Determine the (x, y) coordinate at the center of the cell enclosing the given text.  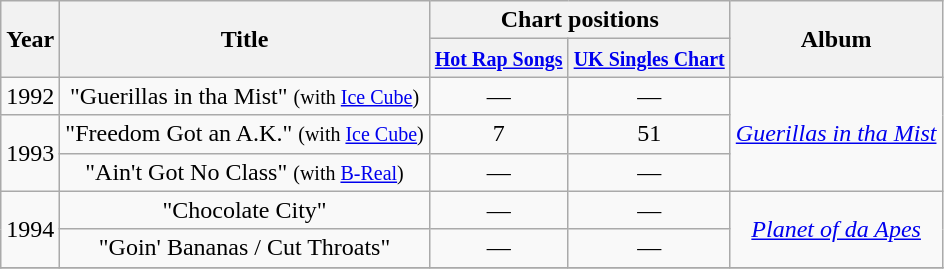
Chart positions (580, 20)
Hot Rap Songs (498, 58)
"Ain't Got No Class" (with B-Real) (244, 172)
Year (30, 39)
"Freedom Got an A.K." (with Ice Cube) (244, 134)
Planet of da Apes (836, 229)
51 (649, 134)
Guerillas in tha Mist (836, 134)
"Chocolate City" (244, 210)
Title (244, 39)
UK Singles Chart (649, 58)
"Guerillas in tha Mist" (with Ice Cube) (244, 96)
Album (836, 39)
1993 (30, 153)
1994 (30, 229)
7 (498, 134)
1992 (30, 96)
"Goin' Bananas / Cut Throats" (244, 248)
